Locate the cell with the specified text and output its [x, y] center coordinate. 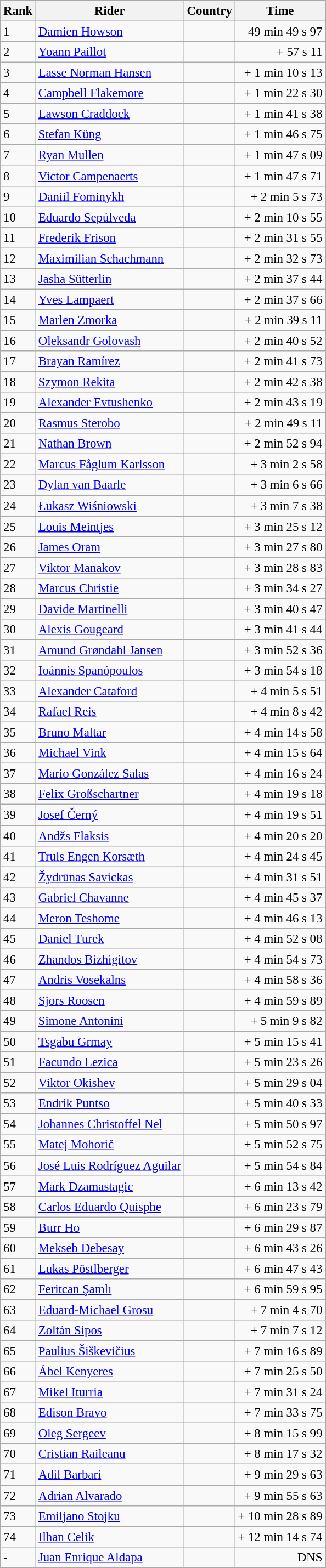
Yoann Paillot [110, 52]
Endrik Puntso [110, 1103]
Emiljano Stojku [110, 1516]
Zoltán Sipos [110, 1331]
19 [18, 403]
Viktor Okishev [110, 1083]
Ilhan Celik [110, 1537]
+ 3 min 28 s 83 [280, 568]
Dylan van Baarle [110, 485]
+ 3 min 25 s 12 [280, 527]
Lasse Norman Hansen [110, 73]
+ 4 min 59 s 89 [280, 1000]
James Oram [110, 547]
46 [18, 959]
48 [18, 1000]
+ 5 min 29 s 04 [280, 1083]
21 [18, 444]
Ioánnis Spanópoulos [110, 671]
54 [18, 1124]
+ 7 min 33 s 75 [280, 1413]
25 [18, 527]
55 [18, 1145]
+ 4 min 31 s 51 [280, 877]
71 [18, 1475]
+ 1 min 46 s 75 [280, 134]
Tsgabu Grmay [110, 1042]
Gabriel Chavanne [110, 897]
+ 4 min 5 s 51 [280, 692]
37 [18, 774]
Country [210, 11]
Oleg Sergeev [110, 1434]
Truls Engen Korsæth [110, 856]
+ 3 min 54 s 18 [280, 671]
+ 2 min 40 s 52 [280, 341]
11 [18, 237]
+ 2 min 32 s 73 [280, 258]
49 min 49 s 97 [280, 32]
22 [18, 465]
12 [18, 258]
Adrian Alvarado [110, 1496]
28 [18, 588]
Juan Enrique Aldapa [110, 1557]
29 [18, 609]
67 [18, 1392]
+ 2 min 42 s 38 [280, 382]
13 [18, 279]
2 [18, 52]
39 [18, 815]
50 [18, 1042]
20 [18, 423]
Marlen Zmorka [110, 320]
31 [18, 650]
+ 4 min 58 s 36 [280, 980]
Žydrūnas Savickas [110, 877]
Mark Dzamastagic [110, 1186]
17 [18, 361]
+ 57 s 11 [280, 52]
4 [18, 93]
9 [18, 196]
Bruno Maltar [110, 733]
+ 4 min 52 s 08 [280, 939]
35 [18, 733]
Facundo Lezica [110, 1062]
+ 2 min 37 s 66 [280, 299]
57 [18, 1186]
Frederik Frison [110, 237]
Jasha Sütterlin [110, 279]
+ 6 min 29 s 87 [280, 1227]
+ 3 min 40 s 47 [280, 609]
16 [18, 341]
+ 4 min 19 s 18 [280, 795]
Łukasz Wiśniowski [110, 506]
+ 1 min 22 s 30 [280, 93]
DNS [280, 1557]
Andžs Flaksis [110, 836]
34 [18, 712]
58 [18, 1207]
Cristian Raileanu [110, 1454]
+ 5 min 52 s 75 [280, 1145]
+ 3 min 7 s 38 [280, 506]
+ 1 min 47 s 71 [280, 176]
8 [18, 176]
Rasmus Sterobo [110, 423]
Ryan Mullen [110, 155]
73 [18, 1516]
3 [18, 73]
+ 12 min 14 s 74 [280, 1537]
+ 3 min 34 s 27 [280, 588]
+ 4 min 45 s 37 [280, 897]
1 [18, 32]
59 [18, 1227]
52 [18, 1083]
66 [18, 1372]
Louis Meintjes [110, 527]
+ 2 min 41 s 73 [280, 361]
+ 6 min 23 s 79 [280, 1207]
23 [18, 485]
+ 2 min 49 s 11 [280, 423]
Alexander Evtushenko [110, 403]
+ 6 min 43 s 26 [280, 1248]
Maximilian Schachmann [110, 258]
Zhandos Bizhigitov [110, 959]
Sjors Roosen [110, 1000]
24 [18, 506]
36 [18, 753]
+ 5 min 23 s 26 [280, 1062]
68 [18, 1413]
+ 8 min 17 s 32 [280, 1454]
+ 7 min 31 s 24 [280, 1392]
44 [18, 918]
Stefan Küng [110, 134]
26 [18, 547]
+ 3 min 2 s 58 [280, 465]
+ 5 min 40 s 33 [280, 1103]
Josef Černý [110, 815]
Alexis Gougeard [110, 630]
+ 9 min 29 s 63 [280, 1475]
Time [280, 11]
40 [18, 836]
+ 4 min 16 s 24 [280, 774]
Felix Großschartner [110, 795]
+ 6 min 59 s 95 [280, 1289]
+ 6 min 47 s 43 [280, 1269]
70 [18, 1454]
32 [18, 671]
7 [18, 155]
Meron Teshome [110, 918]
Viktor Manakov [110, 568]
+ 5 min 54 s 84 [280, 1165]
- [18, 1557]
Andris Vosekalns [110, 980]
Daniel Turek [110, 939]
Michael Vink [110, 753]
Alexander Cataford [110, 692]
38 [18, 795]
Mario González Salas [110, 774]
+ 1 min 47 s 09 [280, 155]
74 [18, 1537]
41 [18, 856]
62 [18, 1289]
Simone Antonini [110, 1021]
+ 4 min 14 s 58 [280, 733]
Adil Barbari [110, 1475]
+ 3 min 6 s 66 [280, 485]
+ 4 min 15 s 64 [280, 753]
Nathan Brown [110, 444]
+ 3 min 27 s 80 [280, 547]
Rafael Reis [110, 712]
+ 4 min 19 s 51 [280, 815]
Eduardo Sepúlveda [110, 217]
Mekseb Debesay [110, 1248]
42 [18, 877]
Rider [110, 11]
14 [18, 299]
27 [18, 568]
Brayan Ramírez [110, 361]
+ 7 min 25 s 50 [280, 1372]
Szymon Rekita [110, 382]
5 [18, 114]
Ábel Kenyeres [110, 1372]
Victor Campenaerts [110, 176]
+ 5 min 15 s 41 [280, 1042]
+ 2 min 10 s 55 [280, 217]
+ 8 min 15 s 99 [280, 1434]
Marcus Fåglum Karlsson [110, 465]
Paulius Šiškevičius [110, 1351]
+ 2 min 37 s 44 [280, 279]
+ 4 min 46 s 13 [280, 918]
Edison Bravo [110, 1413]
56 [18, 1165]
45 [18, 939]
Feritcan Şamlı [110, 1289]
49 [18, 1021]
+ 4 min 54 s 73 [280, 959]
Matej Mohorič [110, 1145]
51 [18, 1062]
53 [18, 1103]
+ 3 min 52 s 36 [280, 650]
José Luis Rodríguez Aguilar [110, 1165]
15 [18, 320]
18 [18, 382]
+ 10 min 28 s 89 [280, 1516]
64 [18, 1331]
+ 7 min 16 s 89 [280, 1351]
6 [18, 134]
+ 6 min 13 s 42 [280, 1186]
Johannes Christoffel Nel [110, 1124]
30 [18, 630]
+ 7 min 4 s 70 [280, 1310]
+ 2 min 52 s 94 [280, 444]
+ 3 min 41 s 44 [280, 630]
43 [18, 897]
Mikel Iturria [110, 1392]
Yves Lampaert [110, 299]
72 [18, 1496]
Oleksandr Golovash [110, 341]
Daniil Fominykh [110, 196]
Damien Howson [110, 32]
Davide Martinelli [110, 609]
Eduard-Michael Grosu [110, 1310]
Rank [18, 11]
Lawson Craddock [110, 114]
63 [18, 1310]
+ 1 min 10 s 13 [280, 73]
+ 7 min 7 s 12 [280, 1331]
60 [18, 1248]
+ 5 min 50 s 97 [280, 1124]
Marcus Christie [110, 588]
+ 4 min 8 s 42 [280, 712]
+ 1 min 41 s 38 [280, 114]
61 [18, 1269]
47 [18, 980]
+ 4 min 20 s 20 [280, 836]
69 [18, 1434]
+ 2 min 43 s 19 [280, 403]
+ 5 min 9 s 82 [280, 1021]
+ 9 min 55 s 63 [280, 1496]
+ 2 min 31 s 55 [280, 237]
Campbell Flakemore [110, 93]
10 [18, 217]
65 [18, 1351]
33 [18, 692]
+ 2 min 5 s 73 [280, 196]
Burr Ho [110, 1227]
Amund Grøndahl Jansen [110, 650]
+ 2 min 39 s 11 [280, 320]
Lukas Pöstlberger [110, 1269]
+ 4 min 24 s 45 [280, 856]
Carlos Eduardo Quisphe [110, 1207]
